Determine the [X, Y] coordinate at the center of the cell enclosing the given text.  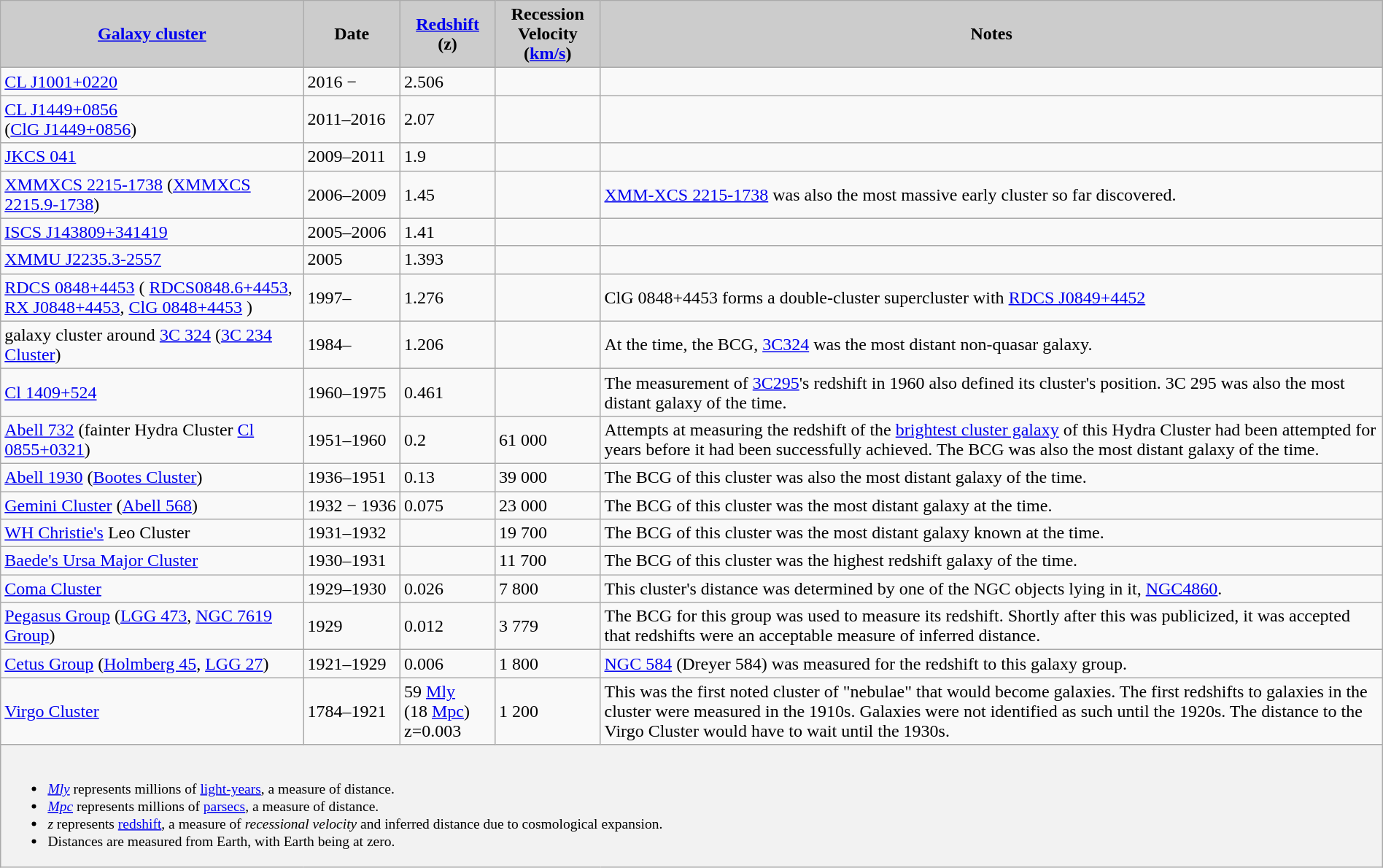
Cl 1409+524 [152, 392]
Abell 1930 (Bootes Cluster) [152, 477]
19 700 [548, 533]
Date [352, 34]
3 779 [548, 626]
At the time, the BCG, 3C324 was the most distant non-quasar galaxy. [991, 344]
1.206 [448, 344]
1960–1975 [352, 392]
59 Mly (18 Mpc) z=0.003 [448, 711]
Notes [991, 34]
galaxy cluster around 3C 324 (3C 234 Cluster) [152, 344]
ISCS J143809+341419 [152, 232]
The BCG of this cluster was the most distant galaxy known at the time. [991, 533]
Galaxy cluster [152, 34]
1.41 [448, 232]
Baede's Ursa Major Cluster [152, 561]
Virgo Cluster [152, 711]
0.006 [448, 664]
The BCG of this cluster was also the most distant galaxy of the time. [991, 477]
1951–1960 [352, 439]
2005–2006 [352, 232]
Recession Velocity (km/s) [548, 34]
WH Christie's Leo Cluster [152, 533]
Redshift (z) [448, 34]
Cetus Group (Holmberg 45, LGG 27) [152, 664]
NGC 584 (Dreyer 584) was measured for the redshift to this galaxy group. [991, 664]
0.026 [448, 589]
39 000 [548, 477]
CL J1001+0220 [152, 82]
2005 [352, 260]
1936–1951 [352, 477]
The measurement of 3C295's redshift in 1960 also defined its cluster's position. 3C 295 was also the most distant galaxy of the time. [991, 392]
1929 [352, 626]
2.506 [448, 82]
0.13 [448, 477]
XMM-XCS 2215-1738 was also the most massive early cluster so far discovered. [991, 194]
XMMU J2235.3-2557 [152, 260]
Abell 732 (fainter Hydra Cluster Cl 0855+0321) [152, 439]
Pegasus Group (LGG 473, NGC 7619 Group) [152, 626]
1930–1931 [352, 561]
JKCS 041 [152, 157]
1 800 [548, 664]
2016 − [352, 82]
11 700 [548, 561]
CL J1449+0856 (ClG J1449+0856) [152, 120]
2006–2009 [352, 194]
1.45 [448, 194]
0.2 [448, 439]
0.461 [448, 392]
2009–2011 [352, 157]
The BCG of this cluster was the highest redshift galaxy of the time. [991, 561]
1.9 [448, 157]
61 000 [548, 439]
This cluster's distance was determined by one of the NGC objects lying in it, NGC4860. [991, 589]
1997– [352, 298]
1932 − 1936 [352, 505]
1.276 [448, 298]
23 000 [548, 505]
1784–1921 [352, 711]
XMMXCS 2215-1738 (XMMXCS 2215.9-1738) [152, 194]
2011–2016 [352, 120]
1921–1929 [352, 664]
The BCG of this cluster was the most distant galaxy at the time. [991, 505]
1984– [352, 344]
ClG 0848+4453 forms a double-cluster supercluster with RDCS J0849+4452 [991, 298]
1 200 [548, 711]
0.012 [448, 626]
Gemini Cluster (Abell 568) [152, 505]
1929–1930 [352, 589]
Coma Cluster [152, 589]
2.07 [448, 120]
0.075 [448, 505]
1931–1932 [352, 533]
7 800 [548, 589]
RDCS 0848+4453 ( RDCS0848.6+4453, RX J0848+4453, ClG 0848+4453 ) [152, 298]
1.393 [448, 260]
